Output the [x, y] coordinate of the center of the cell containing the given text.  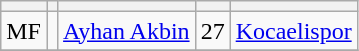
Ayhan Akbin [127, 31]
Kocaelispor [294, 31]
27 [212, 31]
MF [24, 31]
